Return [X, Y] of the center of cell containing provided text 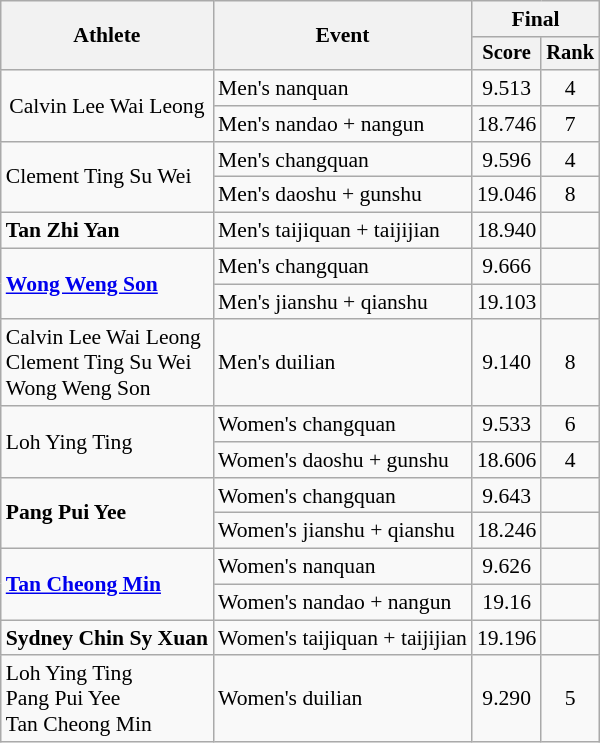
Final [536, 19]
Men's daoshu + gunshu [342, 195]
Women's daoshu + gunshu [342, 460]
7 [570, 124]
Loh Ying TingPang Pui YeeTan Cheong Min [107, 700]
18.940 [506, 231]
Men's nandao + nangun [342, 124]
19.16 [506, 603]
19.046 [506, 195]
Men's duilian [342, 364]
Sydney Chin Sy Xuan [107, 638]
9.643 [506, 496]
Women's taijiquan + taijijian [342, 638]
Tan Cheong Min [107, 584]
19.196 [506, 638]
9.533 [506, 424]
Athlete [107, 36]
9.290 [506, 700]
9.513 [506, 88]
Women's nanquan [342, 567]
Wong Weng Son [107, 284]
Rank [570, 54]
9.596 [506, 160]
18.746 [506, 124]
Clement Ting Su Wei [107, 178]
Calvin Lee Wai Leong [107, 106]
6 [570, 424]
Tan Zhi Yan [107, 231]
9.666 [506, 267]
5 [570, 700]
Event [342, 36]
Men's jianshu + qianshu [342, 302]
Women's duilian [342, 700]
9.140 [506, 364]
18.606 [506, 460]
Calvin Lee Wai LeongClement Ting Su WeiWong Weng Son [107, 364]
Pang Pui Yee [107, 514]
19.103 [506, 302]
Women's jianshu + qianshu [342, 531]
Men's nanquan [342, 88]
Men's taijiquan + taijijian [342, 231]
Women's nandao + nangun [342, 603]
Score [506, 54]
9.626 [506, 567]
18.246 [506, 531]
Loh Ying Ting [107, 442]
